Detect which cell encompasses the target text, then output its (X, Y) center coordinate. 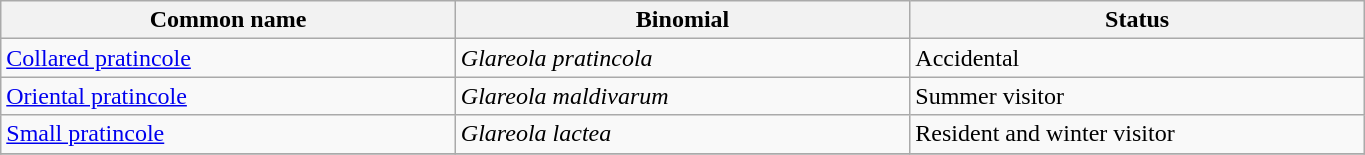
Status (1138, 20)
Oriental pratincole (228, 96)
Small pratincole (228, 134)
Glareola lactea (682, 134)
Resident and winter visitor (1138, 134)
Accidental (1138, 58)
Glareola maldivarum (682, 96)
Binomial (682, 20)
Common name (228, 20)
Collared pratincole (228, 58)
Summer visitor (1138, 96)
Glareola pratincola (682, 58)
